From the cell containing the given text, extract its center point as (x, y) coordinate. 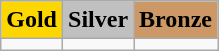
Silver (98, 20)
Gold (32, 20)
Bronze (176, 20)
